Provide the (x, y) coordinate of the cell's center where the given text is located.  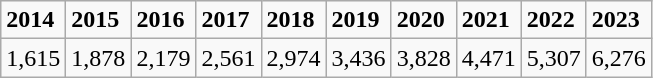
2015 (98, 20)
1,615 (34, 58)
2,561 (228, 58)
2,179 (164, 58)
6,276 (618, 58)
2023 (618, 20)
1,878 (98, 58)
2019 (358, 20)
3,828 (424, 58)
2016 (164, 20)
3,436 (358, 58)
2021 (488, 20)
4,471 (488, 58)
2020 (424, 20)
2022 (554, 20)
5,307 (554, 58)
2014 (34, 20)
2018 (294, 20)
2,974 (294, 58)
2017 (228, 20)
